Locate the cell with the specified text and output its (x, y) center coordinate. 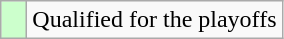
Qualified for the playoffs (154, 20)
